From the cell containing the given text, extract its center point as [X, Y] coordinate. 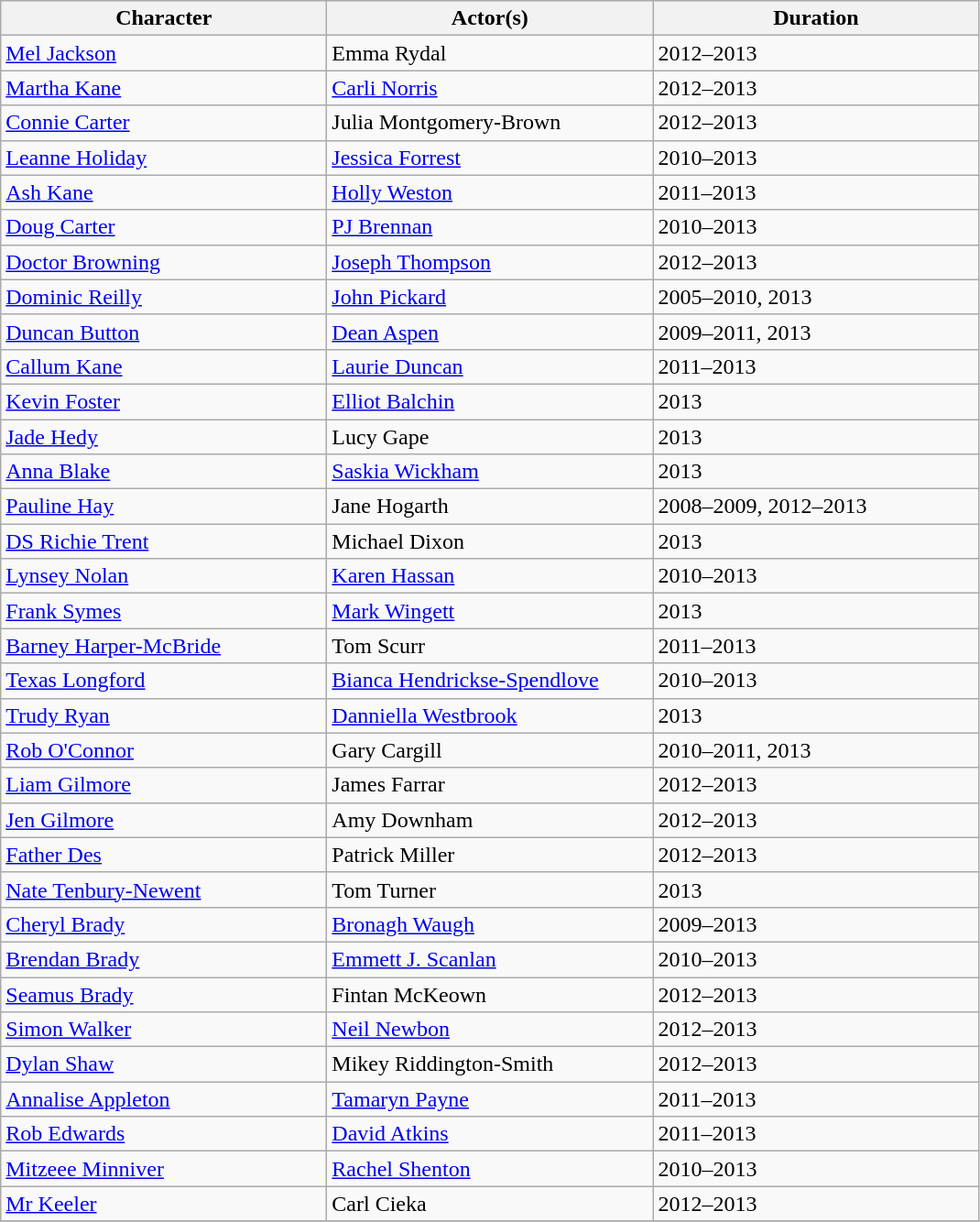
Doctor Browning [164, 262]
Bianca Hendrickse-Spendlove [490, 681]
Saskia Wickham [490, 472]
Martha Kane [164, 88]
Patrick Miller [490, 855]
Mitzeee Minniver [164, 1169]
2010–2011, 2013 [816, 750]
2009–2013 [816, 924]
Tom Scurr [490, 646]
Dean Aspen [490, 332]
Neil Newbon [490, 1030]
Gary Cargill [490, 750]
2005–2010, 2013 [816, 297]
Tom Turner [490, 889]
Mr Keeler [164, 1204]
Carli Norris [490, 88]
Lucy Gape [490, 437]
Texas Longford [164, 681]
Nate Tenbury-Newent [164, 889]
Frank Symes [164, 611]
Rob Edwards [164, 1134]
Jen Gilmore [164, 820]
Dominic Reilly [164, 297]
Emmett J. Scanlan [490, 959]
Brendan Brady [164, 959]
Rob O'Connor [164, 750]
Ash Kane [164, 192]
James Farrar [490, 785]
Annalise Appleton [164, 1099]
Michael Dixon [490, 541]
Mikey Riddington-Smith [490, 1064]
Jane Hogarth [490, 507]
Father Des [164, 855]
Liam Gilmore [164, 785]
Joseph Thompson [490, 262]
Carl Cieka [490, 1204]
Rachel Shenton [490, 1169]
Character [164, 18]
Jessica Forrest [490, 158]
Anna Blake [164, 472]
Bronagh Waugh [490, 924]
Mark Wingett [490, 611]
Cheryl Brady [164, 924]
David Atkins [490, 1134]
Kevin Foster [164, 401]
Danniella Westbrook [490, 715]
Trudy Ryan [164, 715]
DS Richie Trent [164, 541]
Emma Rydal [490, 53]
Barney Harper-McBride [164, 646]
Dylan Shaw [164, 1064]
Duration [816, 18]
Mel Jackson [164, 53]
Elliot Balchin [490, 401]
Karen Hassan [490, 576]
Actor(s) [490, 18]
Jade Hedy [164, 437]
Simon Walker [164, 1030]
2008–2009, 2012–2013 [816, 507]
Holly Weston [490, 192]
Tamaryn Payne [490, 1099]
Lynsey Nolan [164, 576]
Callum Kane [164, 366]
John Pickard [490, 297]
Duncan Button [164, 332]
Julia Montgomery-Brown [490, 123]
Seamus Brady [164, 994]
Fintan McKeown [490, 994]
Pauline Hay [164, 507]
2009–2011, 2013 [816, 332]
Amy Downham [490, 820]
PJ Brennan [490, 227]
Connie Carter [164, 123]
Leanne Holiday [164, 158]
Laurie Duncan [490, 366]
Doug Carter [164, 227]
